From the cell containing the given text, extract its center point as (x, y) coordinate. 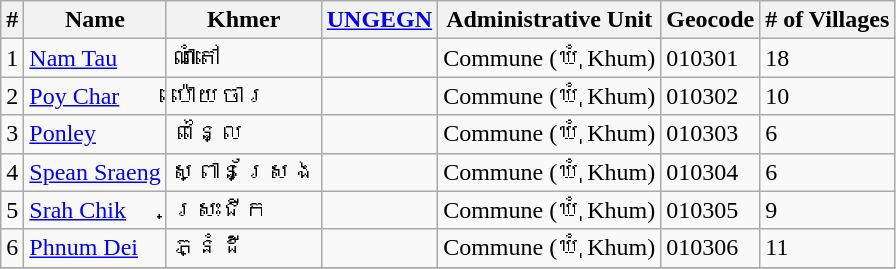
10 (828, 96)
11 (828, 248)
3 (12, 134)
010306 (710, 248)
Geocode (710, 20)
9 (828, 210)
ស្រះជីក (244, 210)
# (12, 20)
Name (95, 20)
ស្ពានស្រែង (244, 172)
010305 (710, 210)
Nam Tau (95, 58)
ណាំតៅ (244, 58)
Spean Sraeng (95, 172)
Administrative Unit (550, 20)
2 (12, 96)
010303 (710, 134)
ប៉ោយចារ (244, 96)
Ponley (95, 134)
ពន្លៃ (244, 134)
ភ្នំដី (244, 248)
010301 (710, 58)
Khmer (244, 20)
Phnum Dei (95, 248)
5 (12, 210)
Poy Char (95, 96)
UNGEGN (379, 20)
18 (828, 58)
# of Villages (828, 20)
1 (12, 58)
Srah Chik (95, 210)
010302 (710, 96)
4 (12, 172)
010304 (710, 172)
